Return (x, y) of the center of cell containing provided text 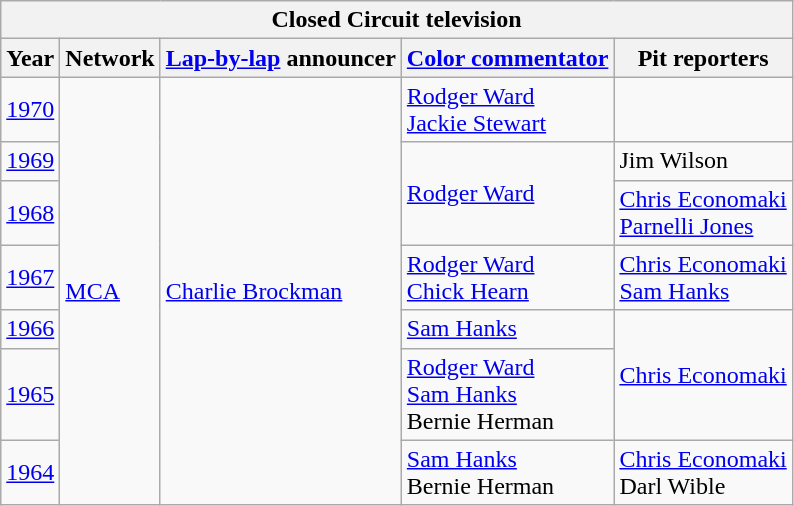
Rodger Ward (508, 194)
1968 (30, 212)
Lap-by-lap announcer (280, 58)
Chris Economaki (703, 375)
1964 (30, 472)
Network (110, 58)
Rodger WardChick Hearn (508, 278)
1970 (30, 110)
Color commentator (508, 58)
Rodger WardSam HanksBernie Herman (508, 394)
MCA (110, 291)
1969 (30, 161)
1966 (30, 329)
Year (30, 58)
Pit reporters (703, 58)
Chris EconomakiDarl Wible (703, 472)
1965 (30, 394)
Charlie Brockman (280, 291)
Closed Circuit television (397, 20)
Chris EconomakiSam Hanks (703, 278)
1967 (30, 278)
Chris EconomakiParnelli Jones (703, 212)
Sam Hanks (508, 329)
Sam HanksBernie Herman (508, 472)
Rodger WardJackie Stewart (508, 110)
Jim Wilson (703, 161)
